Search for the cell housing the specified text and yield its [X, Y] center coordinate. 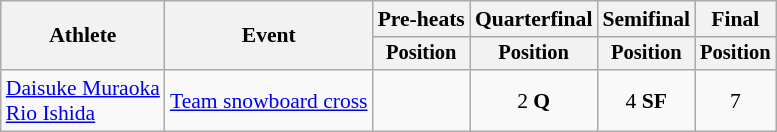
Event [269, 36]
4 SF [646, 100]
Quarterfinal [534, 19]
Team snowboard cross [269, 100]
7 [735, 100]
Final [735, 19]
Semifinal [646, 19]
Daisuke MuraokaRio Ishida [83, 100]
2 Q [534, 100]
Athlete [83, 36]
Pre-heats [422, 19]
